From the cell containing the given text, extract its center point as (X, Y) coordinate. 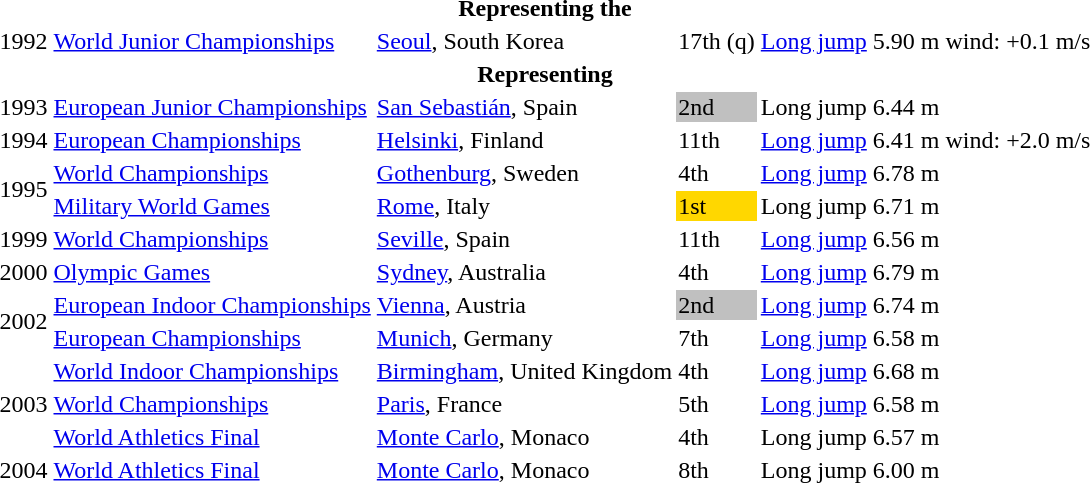
6.57 m (906, 437)
World Athletics Final (212, 437)
Munich, Germany (524, 338)
6.68 m (906, 371)
Sydney, Australia (524, 272)
Seoul, South Korea (524, 41)
6.41 m (906, 140)
World Junior Championships (212, 41)
Monte Carlo, Monaco (524, 437)
6.74 m (906, 305)
7th (717, 338)
European Junior Championships (212, 107)
17th (q) (717, 41)
San Sebastián, Spain (524, 107)
European Indoor Championships (212, 305)
6.71 m (906, 206)
Helsinki, Finland (524, 140)
Military World Games (212, 206)
Paris, France (524, 404)
Rome, Italy (524, 206)
6.79 m (906, 272)
6.78 m (906, 173)
Gothenburg, Sweden (524, 173)
Vienna, Austria (524, 305)
World Indoor Championships (212, 371)
5th (717, 404)
Birmingham, United Kingdom (524, 371)
Seville, Spain (524, 239)
5.90 m (906, 41)
6.44 m (906, 107)
1st (717, 206)
Olympic Games (212, 272)
6.56 m (906, 239)
